Provide the [x, y] coordinate of the cell's center where the given text is located.  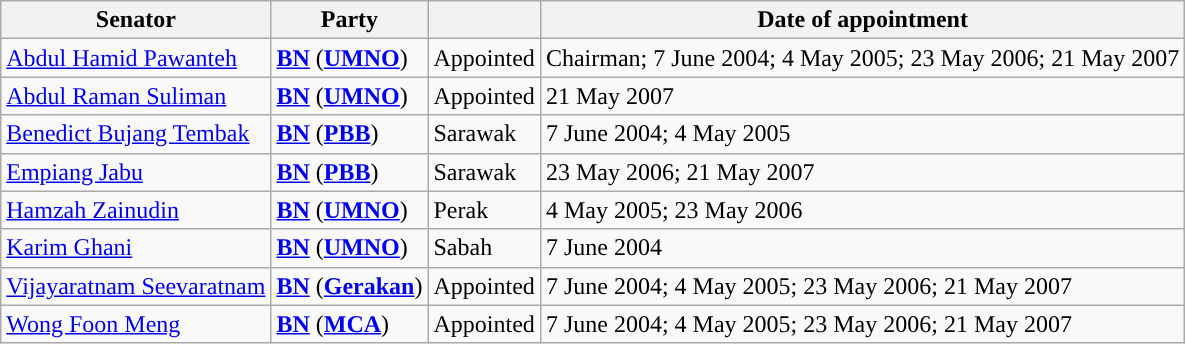
Hamzah Zainudin [136, 210]
23 May 2006; 21 May 2007 [862, 172]
BN (MCA) [350, 324]
Karim Ghani [136, 248]
7 June 2004 [862, 248]
Party [350, 20]
7 June 2004; 4 May 2005 [862, 134]
Sabah [484, 248]
Wong Foon Meng [136, 324]
Vijayaratnam Seevaratnam [136, 286]
21 May 2007 [862, 96]
Empiang Jabu [136, 172]
4 May 2005; 23 May 2006 [862, 210]
Date of appointment [862, 20]
Benedict Bujang Tembak [136, 134]
Chairman; 7 June 2004; 4 May 2005; 23 May 2006; 21 May 2007 [862, 58]
Senator [136, 20]
BN (Gerakan) [350, 286]
Perak [484, 210]
Abdul Raman Suliman [136, 96]
Abdul Hamid Pawanteh [136, 58]
